Capture the cell that displays the provided text and extract its [x, y] central coordinate. 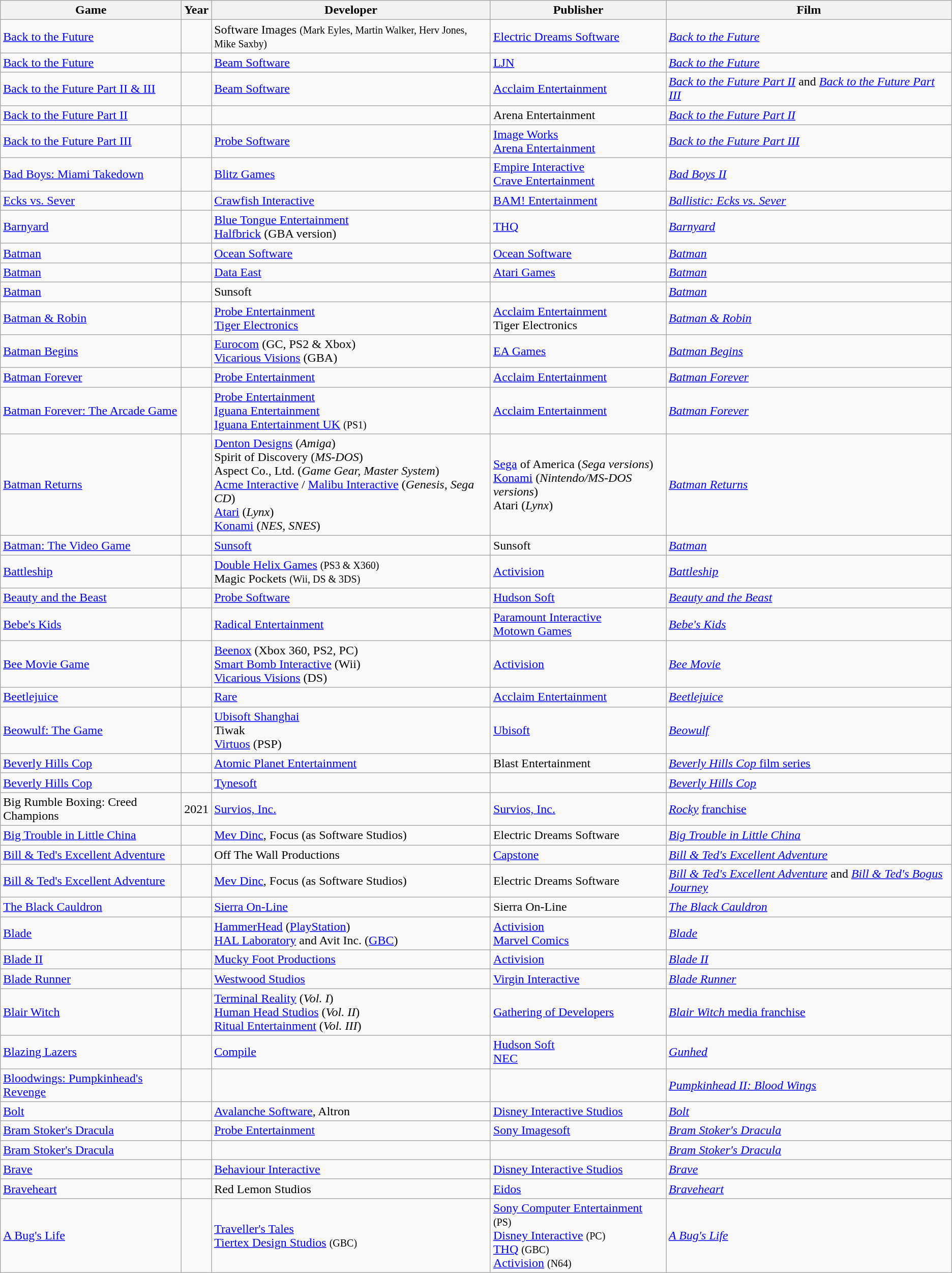
Beverly Hills Cop film series [809, 763]
Image Works Arena Entertainment [578, 141]
Back to the Future Part II and Back to the Future Part III [809, 89]
Probe Entertainment Tiger Electronics [351, 317]
Red Lemon Studios [351, 1189]
Avalanche Software, Altron [351, 1111]
Ballistic: Ecks vs. Sever [809, 200]
Beowulf: The Game [91, 730]
Blazing Lazers [91, 1052]
Ecks vs. Sever [91, 200]
Mucky Foot Productions [351, 960]
Hudson SoftNEC [578, 1052]
Westwood Studios [351, 979]
Rocky franchise [809, 809]
2021 [196, 809]
Virgin Interactive [578, 979]
Hudson Soft [578, 598]
Terminal Reality (Vol. I)Human Head Studios (Vol. II)Ritual Entertainment (Vol. III) [351, 1012]
Paramount Interactive Motown Games [578, 624]
Developer [351, 10]
Blair Witch media franchise [809, 1012]
Atari Games [578, 272]
Beenox (Xbox 360, PS2, PC)Smart Bomb Interactive (Wii)Vicarious Visions (DS) [351, 664]
EA Games [578, 351]
Radical Entertainment [351, 624]
HammerHead (PlayStation) HAL Laboratory and Avit Inc. (GBC) [351, 933]
Blitz Games [351, 174]
Pumpkinhead II: Blood Wings [809, 1085]
Off The Wall Productions [351, 854]
Compile [351, 1052]
Batman: The Video Game [91, 545]
Bill & Ted's Excellent Adventure and Bill & Ted's Bogus Journey [809, 881]
LJN [578, 63]
Probe EntertainmentIguana EntertainmentIguana Entertainment UK (PS1) [351, 411]
Ubisoft [578, 730]
Blair Witch [91, 1012]
Sega of America (Sega versions)Konami (Nintendo/MS-DOS versions)Atari (Lynx) [578, 485]
Arena Entertainment [578, 115]
Batman Forever: The Arcade Game [91, 411]
Bad Boys II [809, 174]
Sony Computer Entertainment (PS)Disney Interactive (PC)THQ (GBC)Activision (N64) [578, 1235]
Ubisoft ShanghaiTiwakVirtuos (PSP) [351, 730]
Rare [351, 697]
Publisher [578, 10]
Blue Tongue EntertainmentHalfbrick (GBA version) [351, 227]
Acclaim Entertainment Tiger Electronics [578, 317]
Behaviour Interactive [351, 1169]
Year [196, 10]
Eidos [578, 1189]
Crawfish Interactive [351, 200]
Capstone [578, 854]
Atomic Planet Entertainment [351, 763]
THQ [578, 227]
Bee Movie [809, 664]
Gathering of Developers [578, 1012]
Bloodwings: Pumpkinhead's Revenge [91, 1085]
Film [809, 10]
BAM! Entertainment [578, 200]
Data East [351, 272]
Blast Entertainment [578, 763]
Eurocom (GC, PS2 & Xbox)Vicarious Visions (GBA) [351, 351]
ActivisionMarvel Comics [578, 933]
Empire InteractiveCrave Entertainment [578, 174]
Big Rumble Boxing: Creed Champions [91, 809]
Gunhed [809, 1052]
Game [91, 10]
Traveller's TalesTiertex Design Studios (GBC) [351, 1235]
Back to the Future Part II & III [91, 89]
Sony Imagesoft [578, 1131]
Software Images (Mark Eyles, Martin Walker, Herv Jones, Mike Saxby) [351, 37]
Bad Boys: Miami Takedown [91, 174]
Bee Movie Game [91, 664]
Tynesoft [351, 783]
Double Helix Games (PS3 & X360)Magic Pockets (Wii, DS & 3DS) [351, 572]
Beowulf [809, 730]
